Return (x, y) of the center of cell containing provided text 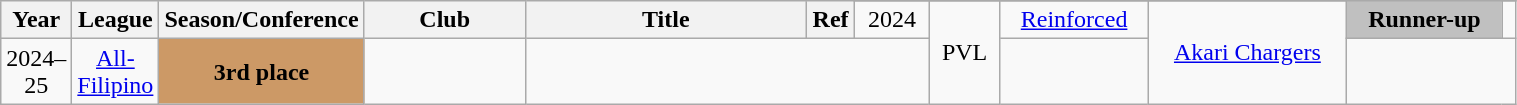
PVL (964, 52)
Season/Conference (262, 20)
Club (444, 20)
Year (36, 20)
Akari Chargers (1248, 52)
3rd place (262, 72)
Runner-up (1424, 20)
Ref (830, 20)
Reinforced (1074, 20)
All-Filipino (116, 72)
League (116, 20)
2024–25 (36, 72)
Title (666, 20)
2024 (892, 20)
